Extract the (X, Y) coordinate from the center of the cell holding the provided text.  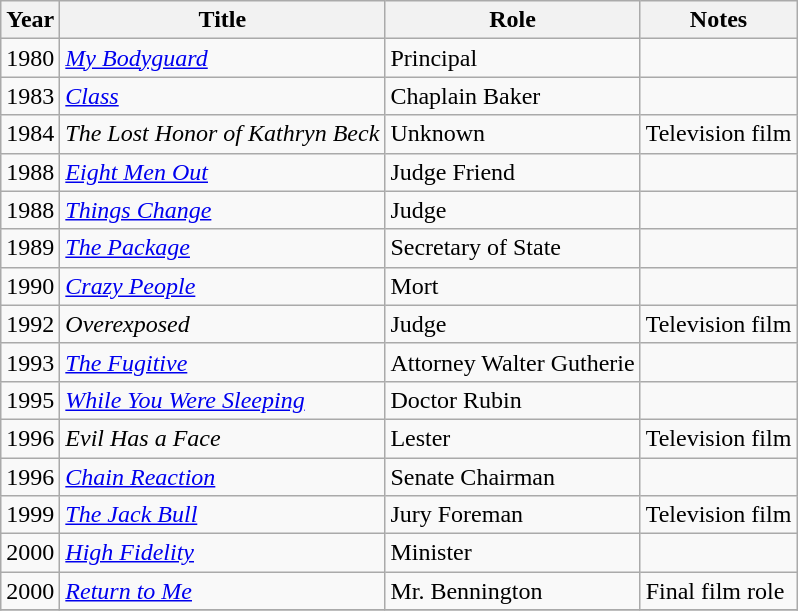
Year (30, 20)
High Fidelity (222, 553)
1990 (30, 286)
Minister (512, 553)
The Package (222, 248)
Mort (512, 286)
Class (222, 96)
Return to Me (222, 591)
Title (222, 20)
Attorney Walter Gutherie (512, 362)
The Lost Honor of Kathryn Beck (222, 134)
1980 (30, 58)
While You Were Sleeping (222, 400)
Crazy People (222, 286)
Evil Has a Face (222, 438)
1984 (30, 134)
The Jack Bull (222, 515)
1995 (30, 400)
1989 (30, 248)
Unknown (512, 134)
Doctor Rubin (512, 400)
Final film role (718, 591)
Chaplain Baker (512, 96)
1999 (30, 515)
Notes (718, 20)
The Fugitive (222, 362)
Overexposed (222, 324)
Chain Reaction (222, 477)
1993 (30, 362)
Judge Friend (512, 172)
Secretary of State (512, 248)
1983 (30, 96)
My Bodyguard (222, 58)
Lester (512, 438)
Jury Foreman (512, 515)
1992 (30, 324)
Role (512, 20)
Senate Chairman (512, 477)
Principal (512, 58)
Things Change (222, 210)
Eight Men Out (222, 172)
Mr. Bennington (512, 591)
